Pinpoint the cell where the given text exists, returning its [x, y] midpoint coordinate. 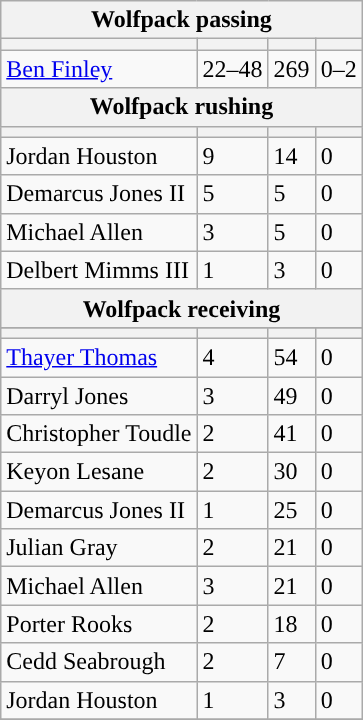
Thayer Thomas [99, 357]
0–2 [338, 69]
30 [292, 472]
Wolfpack rushing [182, 107]
4 [232, 357]
Keyon Lesane [99, 472]
9 [232, 156]
54 [292, 357]
Delbert Mimms III [99, 270]
Christopher Toudle [99, 434]
Darryl Jones [99, 395]
Wolfpack passing [182, 20]
Cedd Seabrough [99, 662]
Porter Rooks [99, 624]
22–48 [232, 69]
Julian Gray [99, 548]
49 [292, 395]
7 [292, 662]
18 [292, 624]
269 [292, 69]
14 [292, 156]
25 [292, 510]
41 [292, 434]
Ben Finley [99, 69]
Wolfpack receiving [182, 308]
